Return (x, y) of the center of cell containing provided text 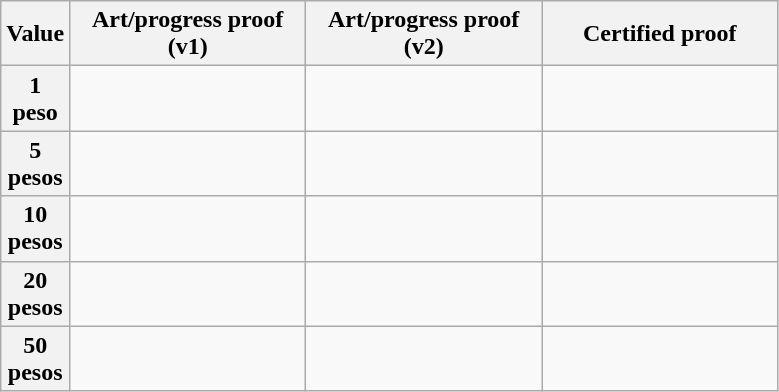
1 peso (36, 98)
Art/progress proof (v1) (188, 34)
20 pesos (36, 294)
5 pesos (36, 164)
50 pesos (36, 358)
Value (36, 34)
Certified proof (660, 34)
10 pesos (36, 228)
Art/progress proof (v2) (424, 34)
